Detect which cell encompasses the target text, then output its [x, y] center coordinate. 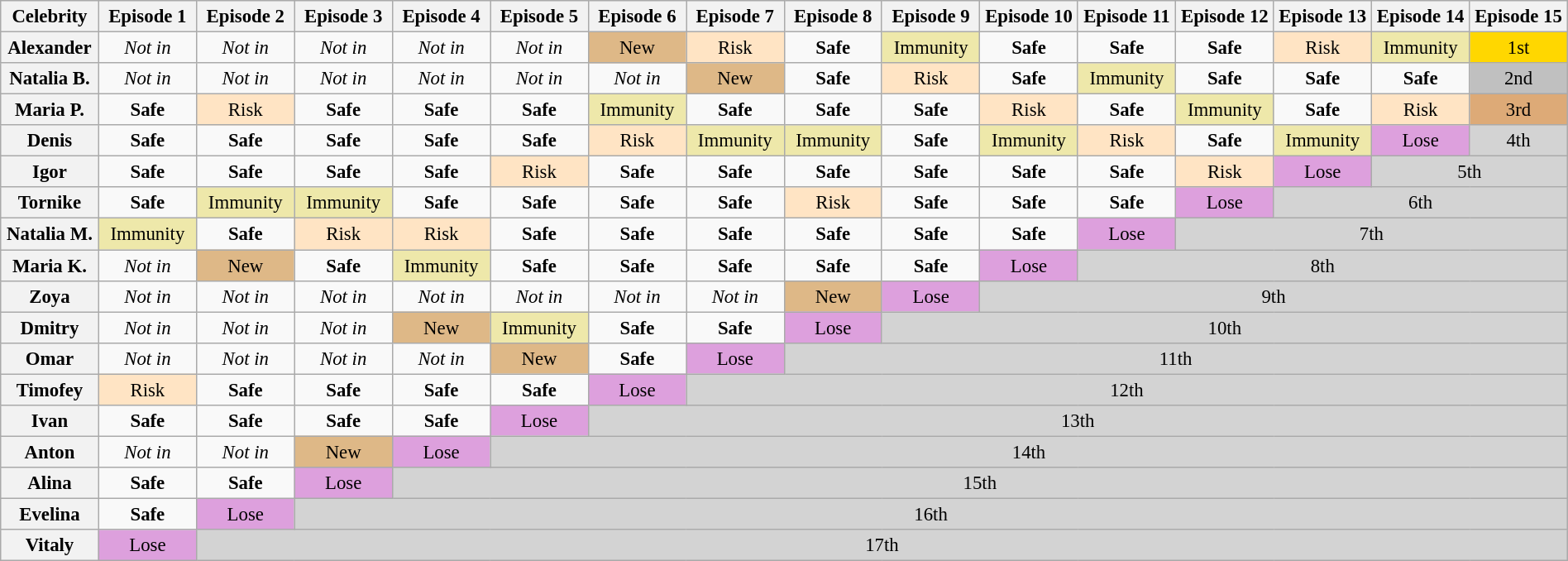
Tornike [50, 203]
Anton [50, 452]
6th [1421, 203]
1st [1518, 48]
Episode 12 [1225, 17]
5th [1469, 172]
Dmitry [50, 328]
Natalia B. [50, 79]
Ivan [50, 421]
Episode 8 [833, 17]
3rd [1518, 110]
Episode 14 [1420, 17]
Episode 9 [930, 17]
Maria K. [50, 266]
Episode 1 [147, 17]
Maria P. [50, 110]
17th [882, 545]
Episode 15 [1518, 17]
11th [1176, 358]
Episode 6 [637, 17]
Episode 2 [246, 17]
Natalia M. [50, 234]
Episode 7 [735, 17]
16th [931, 514]
4th [1518, 141]
Vitaly [50, 545]
8th [1322, 266]
Timofey [50, 390]
Igor [50, 172]
Episode 13 [1322, 17]
Denis [50, 141]
Omar [50, 358]
Episode 5 [539, 17]
Episode 10 [1029, 17]
Alexander [50, 48]
9th [1274, 296]
Zoya [50, 296]
Evelina [50, 514]
2nd [1518, 79]
14th [1029, 452]
7th [1372, 234]
Alina [50, 483]
10th [1224, 328]
Episode 4 [441, 17]
13th [1078, 421]
Episode 3 [343, 17]
Celebrity [50, 17]
15th [979, 483]
12th [1127, 390]
Episode 11 [1126, 17]
